Determine the [x, y] coordinate at the center of the cell enclosing the given text.  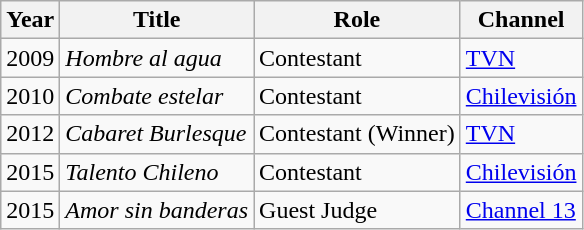
2009 [30, 58]
2010 [30, 96]
Talento Chileno [157, 172]
2012 [30, 134]
Amor sin banderas [157, 210]
Channel 13 [521, 210]
Title [157, 20]
Contestant (Winner) [358, 134]
Combate estelar [157, 96]
Hombre al agua [157, 58]
Channel [521, 20]
Year [30, 20]
Guest Judge [358, 210]
Role [358, 20]
Cabaret Burlesque [157, 134]
